Pinpoint the cell where the given text exists, returning its [X, Y] midpoint coordinate. 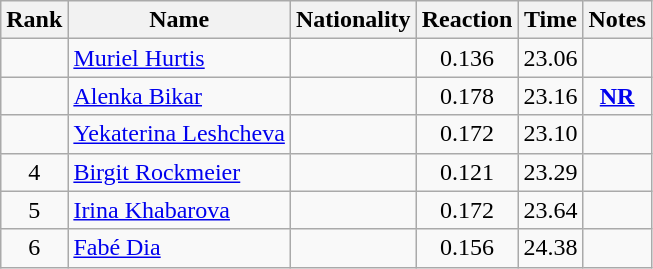
Reaction [467, 20]
Rank [34, 20]
Muriel Hurtis [180, 58]
4 [34, 172]
Irina Khabarova [180, 210]
Nationality [353, 20]
23.16 [550, 96]
23.29 [550, 172]
5 [34, 210]
0.136 [467, 58]
Yekaterina Leshcheva [180, 134]
6 [34, 248]
Notes [617, 20]
0.121 [467, 172]
23.64 [550, 210]
Alenka Bikar [180, 96]
0.178 [467, 96]
NR [617, 96]
Fabé Dia [180, 248]
24.38 [550, 248]
0.156 [467, 248]
23.06 [550, 58]
23.10 [550, 134]
Name [180, 20]
Time [550, 20]
Birgit Rockmeier [180, 172]
